Find where the given text appears and provide that cell's center as [x, y] coordinate. 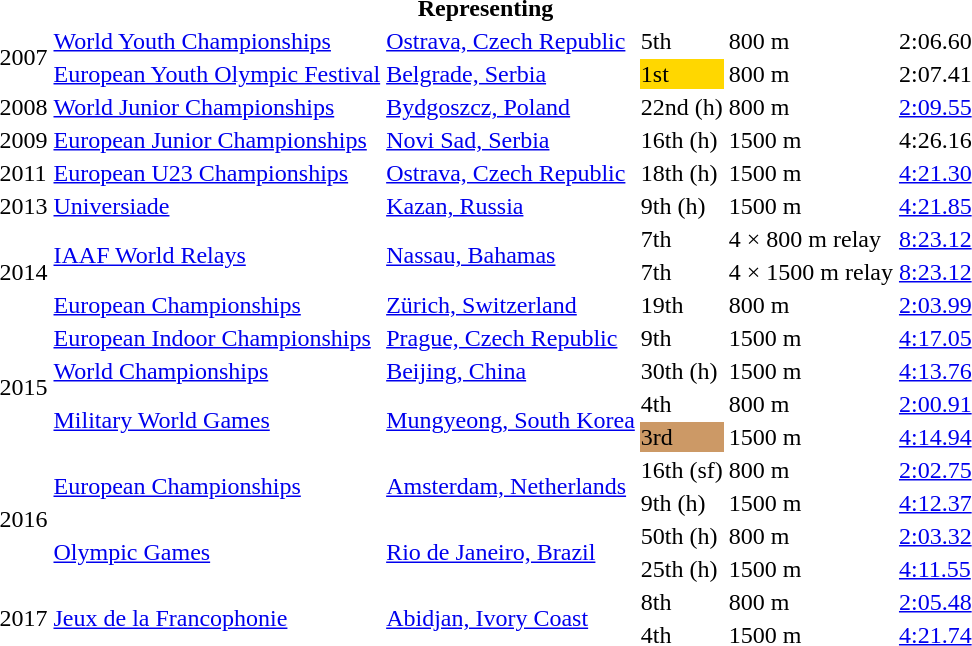
Prague, Czech Republic [511, 338]
World Junior Championships [217, 107]
Bydgoszcz, Poland [511, 107]
1st [682, 74]
European Indoor Championships [217, 338]
Beijing, China [511, 371]
50th (h) [682, 536]
4th [682, 404]
9th [682, 338]
Rio de Janeiro, Brazil [511, 552]
19th [682, 305]
Universiade [217, 206]
Kazan, Russia [511, 206]
IAAF World Relays [217, 256]
30th (h) [682, 371]
4 × 800 m relay [810, 239]
Novi Sad, Serbia [511, 140]
8th [682, 602]
Belgrade, Serbia [511, 74]
22nd (h) [682, 107]
European Junior Championships [217, 140]
World Youth Championships [217, 41]
5th [682, 41]
European Youth Olympic Festival [217, 74]
Zürich, Switzerland [511, 305]
European U23 Championships [217, 173]
18th (h) [682, 173]
Military World Games [217, 420]
World Championships [217, 371]
25th (h) [682, 569]
4 × 1500 m relay [810, 272]
16th (sf) [682, 470]
Mungyeong, South Korea [511, 420]
Nassau, Bahamas [511, 256]
Amsterdam, Netherlands [511, 486]
Olympic Games [217, 552]
16th (h) [682, 140]
3rd [682, 437]
